Find where the given text appears and provide that cell's center as (x, y) coordinate. 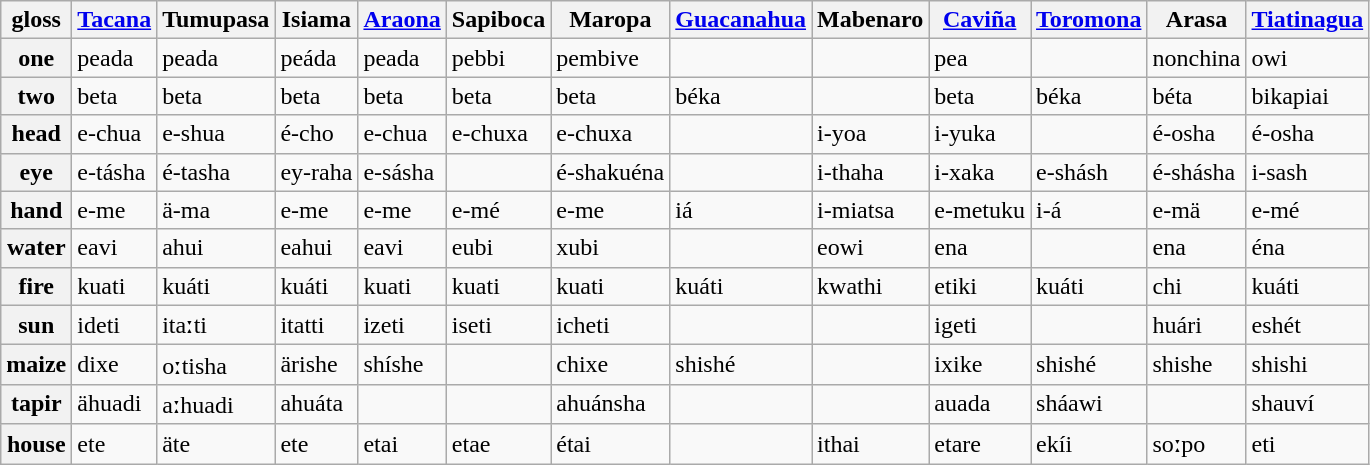
äte (216, 444)
shishi (1308, 365)
pea (980, 58)
eowi (870, 248)
e-shásh (1089, 172)
xubi (610, 248)
ey-raha (316, 172)
peáda (316, 58)
é-shakuéna (610, 172)
ithai (870, 444)
ähuadi (114, 404)
Guacanahua (741, 20)
ärishe (316, 365)
kwathi (870, 286)
itaːti (216, 325)
iseti (498, 325)
eshét (1308, 325)
aːhuadi (216, 404)
eye (36, 172)
iá (741, 210)
huári (1196, 325)
bikapiai (1308, 96)
ixike (980, 365)
ahuáta (316, 404)
gloss (36, 20)
ahui (216, 248)
itatti (316, 325)
soːpo (1196, 444)
ahuánsha (610, 404)
eahui (316, 248)
i-xaka (980, 172)
etae (498, 444)
house (36, 444)
shauví (1308, 404)
head (36, 134)
sháawi (1089, 404)
chixe (610, 365)
two (36, 96)
Sapiboca (498, 20)
owi (1308, 58)
tapir (36, 404)
i-miatsa (870, 210)
izeti (402, 325)
icheti (610, 325)
one (36, 58)
é-cho (316, 134)
Araona (402, 20)
i-sash (1308, 172)
e-shua (216, 134)
hand (36, 210)
Arasa (1196, 20)
sun (36, 325)
auada (980, 404)
etai (402, 444)
i-á (1089, 210)
Maropa (610, 20)
Tiatinagua (1308, 20)
Mabenaro (870, 20)
pembive (610, 58)
eti (1308, 444)
étai (610, 444)
pebbi (498, 58)
ä-ma (216, 210)
Isiama (316, 20)
shíshe (402, 365)
i-thaha (870, 172)
i-yuka (980, 134)
é-shásha (1196, 172)
ideti (114, 325)
nonchina (1196, 58)
éna (1308, 248)
shishe (1196, 365)
i-yoa (870, 134)
etare (980, 444)
e-tásha (114, 172)
Toromona (1089, 20)
Caviña (980, 20)
igeti (980, 325)
chi (1196, 286)
dixe (114, 365)
béta (1196, 96)
Tacana (114, 20)
oːtisha (216, 365)
e-metuku (980, 210)
fire (36, 286)
etiki (980, 286)
water (36, 248)
Tumupasa (216, 20)
é-tasha (216, 172)
ekíi (1089, 444)
e-mä (1196, 210)
maize (36, 365)
eubi (498, 248)
e-sásha (402, 172)
